Return (x, y) of the center of cell containing provided text 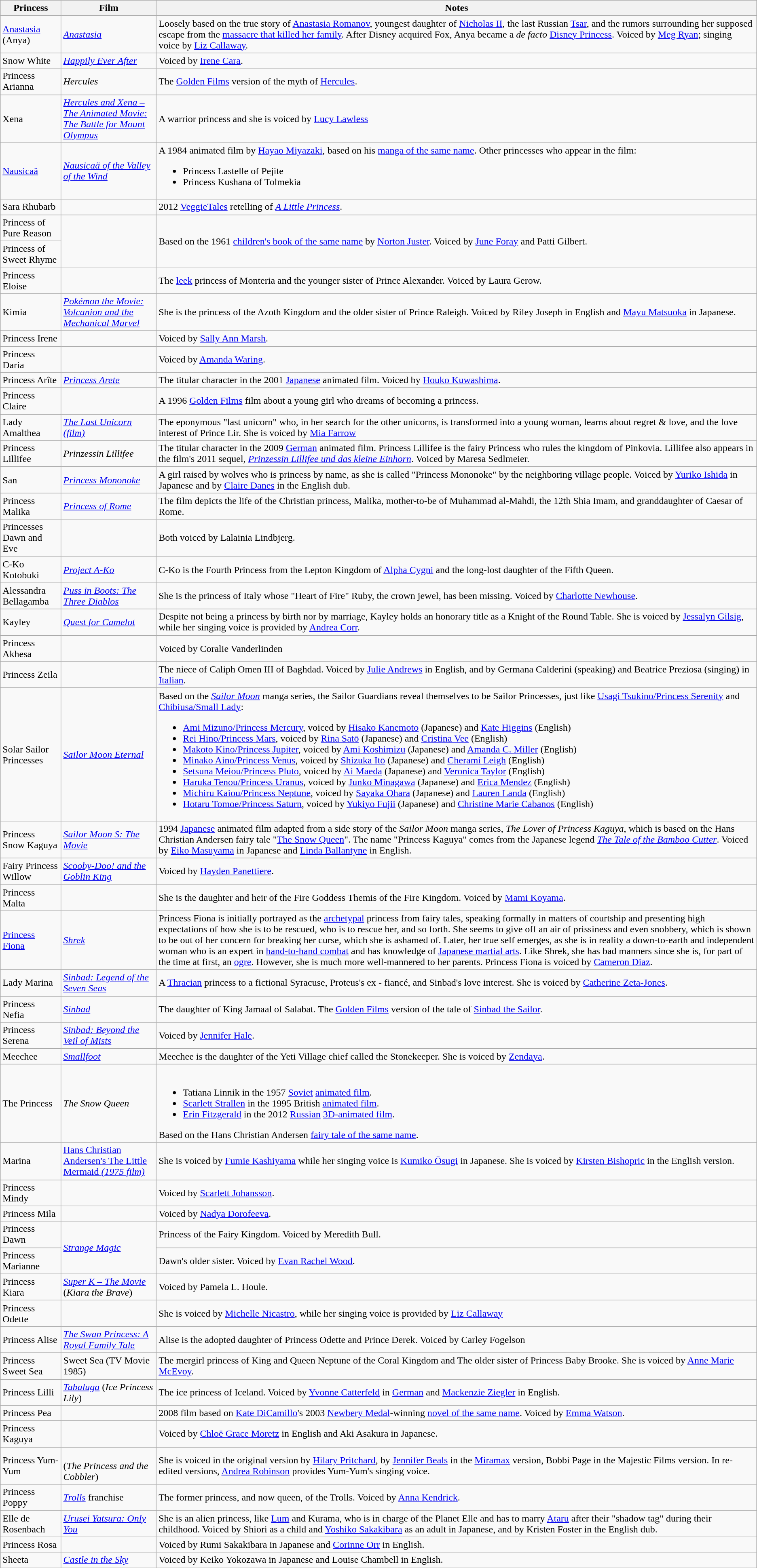
Voiced by Nadya Dorofeeva. (457, 1214)
She is voiced by Michelle Nicastro, while her singing voice is provided by Liz Callaway (457, 1313)
She is the princess of the Azoth Kingdom and the older sister of Prince Raleigh. Voiced by Riley Joseph in English and Mayu Matsuoka in Japanese. (457, 312)
Sara Rhubarb (31, 207)
Notes (457, 8)
Voiced by Rumi Sakakibara in Japanese and Corinne Orr in English. (457, 1545)
Princesses Dawn and Eve (31, 538)
Super K – The Movie (Kiara the Brave) (109, 1287)
Princess Yum-Yum (31, 1466)
Smallfoot (109, 1056)
Both voiced by Lalainia Lindbjerg. (457, 538)
Shrek (109, 940)
Voiced by Hayden Panettiere. (457, 871)
The Golden Films version of the myth of Hercules. (457, 82)
Sinbad (109, 1010)
Princess Arete (109, 380)
Princess Claire (31, 401)
Sinbad: Legend of the Seven Seas (109, 983)
Kimia (31, 312)
Princess Fiona (31, 940)
Hercules (109, 82)
Urusei Yatsura: Only You (109, 1524)
Princess of Rome (109, 506)
The Swan Princess: A Royal Family Tale (109, 1339)
Solar Sailor Princesses (31, 754)
Princess Malika (31, 506)
Princess Poppy (31, 1498)
Puss in Boots: The Three Diablos (109, 596)
Voiced by Pamela L. Houle. (457, 1287)
Lady Marina (31, 983)
Alessandra Bellagamba (31, 596)
She is the princess of Italy whose "Heart of Fire" Ruby, the crown jewel, has been missing. Voiced by Charlotte Newhouse. (457, 596)
The Princess (31, 1103)
Anastasia (Anya) (31, 34)
San (31, 480)
Meechee is the daughter of the Yeti Village chief called the Stonekeeper. She is voiced by Zendaya. (457, 1056)
Tabaluga (Ice Princess Lily) (109, 1392)
Sheeta (31, 1560)
Film (109, 8)
Sinbad: Beyond the Veil of Mists (109, 1035)
Voiced by Amanda Waring. (457, 359)
Sweet Sea (TV Movie 1985) (109, 1366)
Princess Arîte (31, 380)
Princess of Pure Reason (31, 228)
Meechee (31, 1056)
Hercules and Xena – The Animated Movie: The Battle for Mount Olympus (109, 119)
Princess of the Fairy Kingdom. Voiced by Meredith Bull. (457, 1234)
Sailor Moon S: The Movie (109, 839)
The leek princess of Monteria and the younger sister of Prince Alexander. Voiced by Laura Gerow. (457, 280)
Voiced by Chloë Grace Moretz in English and Aki Asakura in Japanese. (457, 1434)
Princess Rosa (31, 1545)
Marina (31, 1161)
Sailor Moon Eternal (109, 754)
C-Ko is the Fourth Princess from the Lepton Kingdom of Alpha Cygni and the long-lost daughter of the Fifth Queen. (457, 570)
Princess Akhesa (31, 648)
Princess Alise (31, 1339)
She is the daughter and heir of the Fire Goddess Themis of the Fire Kingdom. Voiced by Mami Koyama. (457, 897)
Snow White (31, 61)
Happily Ever After (109, 61)
The Snow Queen (109, 1103)
Voiced by Irene Cara. (457, 61)
Xena (31, 119)
Princess Eloise (31, 280)
The former princess, and now queen, of the Trolls. Voiced by Anna Kendrick. (457, 1498)
Project A-Ko (109, 570)
The Last Unicorn (film) (109, 428)
Princess Kiara (31, 1287)
Princess Kaguya (31, 1434)
Trolls franchise (109, 1498)
Prinzessin Lillifee (109, 453)
Princess Dawn (31, 1234)
Princess Zeila (31, 675)
A warrior princess and she is voiced by Lucy Lawless (457, 119)
Lady Amalthea (31, 428)
Scooby-Doo! and the Goblin King (109, 871)
Anastasia (109, 34)
Princess Sweet Sea (31, 1366)
The daughter of King Jamaal of Salabat. The Golden Films version of the tale of Sinbad the Sailor. (457, 1010)
The titular character in the 2001 Japanese animated film. Voiced by Houko Kuwashima. (457, 380)
Voiced by Coralie Vanderlinden (457, 648)
Princess (31, 8)
Based on the 1961 children's book of the same name by Norton Juster. Voiced by June Foray and Patti Gilbert. (457, 241)
Princess Irene (31, 338)
Pokémon the Movie: Volcanion and the Mechanical Marvel (109, 312)
She is voiced by Fumie Kashiyama while her singing voice is Kumiko Ōsugi in Japanese. She is voiced by Kirsten Bishopric in the English version. (457, 1161)
Princess Mononoke (109, 480)
Voiced by Scarlett Johansson. (457, 1193)
Castle in the Sky (109, 1560)
Strange Magic (109, 1248)
Princess Arianna (31, 82)
C-Ko Kotobuki (31, 570)
Voiced by Jennifer Hale. (457, 1035)
Quest for Camelot (109, 622)
Princess Marianne (31, 1261)
A Thracian princess to a fictional Syracuse, Proteus's ex - fiancé, and Sinbad's love interest. She is voiced by Catherine Zeta-Jones. (457, 983)
Princess Pea (31, 1413)
Princess Mila (31, 1214)
Princess Odette (31, 1313)
Princess Mindy (31, 1193)
Nausicaä of the Valley of the Wind (109, 171)
Elle de Rosenbach (31, 1524)
Nausicaä (31, 171)
Voiced by Keiko Yokozawa in Japanese and Louise Chambell in English. (457, 1560)
Fairy Princess Willow (31, 871)
2008 film based on Kate DiCamillo's 2003 Newbery Medal-winning novel of the same name. Voiced by Emma Watson. (457, 1413)
Kayley (31, 622)
Princess Daria (31, 359)
Alise is the adopted daughter of Princess Odette and Prince Derek. Voiced by Carley Fogelson (457, 1339)
2012 VeggieTales retelling of A Little Princess. (457, 207)
A 1996 Golden Films film about a young girl who dreams of becoming a princess. (457, 401)
Princess Lilli (31, 1392)
Princess Snow Kaguya (31, 839)
(The Princess and the Cobbler) (109, 1466)
Princess of Sweet Rhyme (31, 254)
Dawn's older sister. Voiced by Evan Rachel Wood. (457, 1261)
Princess Nefia (31, 1010)
Princess Lillifee (31, 453)
Princess Serena (31, 1035)
Voiced by Sally Ann Marsh. (457, 338)
Princess Malta (31, 897)
The mergirl princess of King and Queen Neptune of the Coral Kingdom and The older sister of Princess Baby Brooke. She is voiced by Anne Marie McEvoy. (457, 1366)
Hans Christian Andersen's The Little Mermaid (1975 film) (109, 1161)
The ice princess of Iceland. Voiced by Yvonne Catterfeld in German and Mackenzie Ziegler in English. (457, 1392)
